Extract the (x, y) coordinate from the center of the cell holding the provided text.  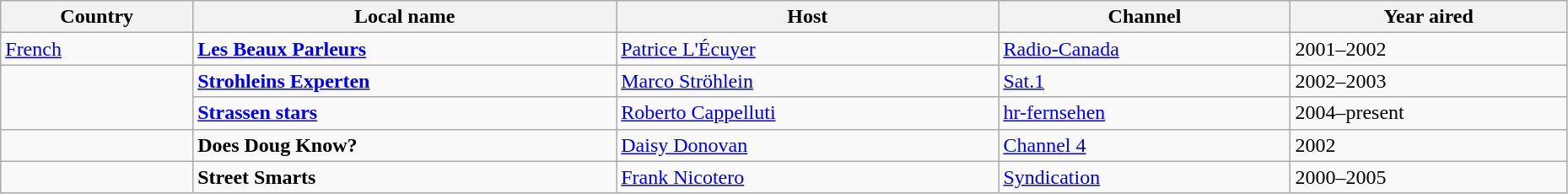
2004–present (1429, 113)
hr-fernsehen (1145, 113)
2000–2005 (1429, 177)
Channel (1145, 17)
Strohleins Experten (405, 81)
Host (808, 17)
Les Beaux Parleurs (405, 49)
2001–2002 (1429, 49)
Does Doug Know? (405, 145)
Channel 4 (1145, 145)
Country (97, 17)
Roberto Cappelluti (808, 113)
Patrice L'Écuyer (808, 49)
Radio-Canada (1145, 49)
Local name (405, 17)
Syndication (1145, 177)
Marco Ströhlein (808, 81)
Frank Nicotero (808, 177)
Daisy Donovan (808, 145)
Sat.1 (1145, 81)
Year aired (1429, 17)
Strassen stars (405, 113)
Street Smarts (405, 177)
2002 (1429, 145)
2002–2003 (1429, 81)
French (97, 49)
